Scan for the cell matching the given text and deliver its (X, Y) coordinate at center. 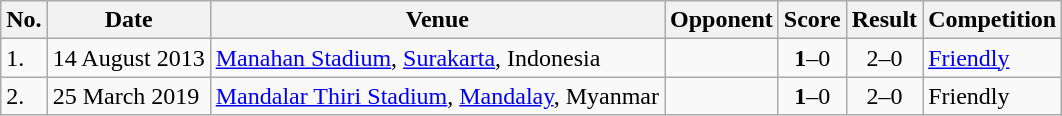
Competition (992, 20)
14 August 2013 (128, 58)
Opponent (722, 20)
Result (884, 20)
Venue (437, 20)
Manahan Stadium, Surakarta, Indonesia (437, 58)
1. (24, 58)
Score (812, 20)
Date (128, 20)
25 March 2019 (128, 96)
Mandalar Thiri Stadium, Mandalay, Myanmar (437, 96)
No. (24, 20)
2. (24, 96)
